Search for the cell housing the specified text and yield its (X, Y) center coordinate. 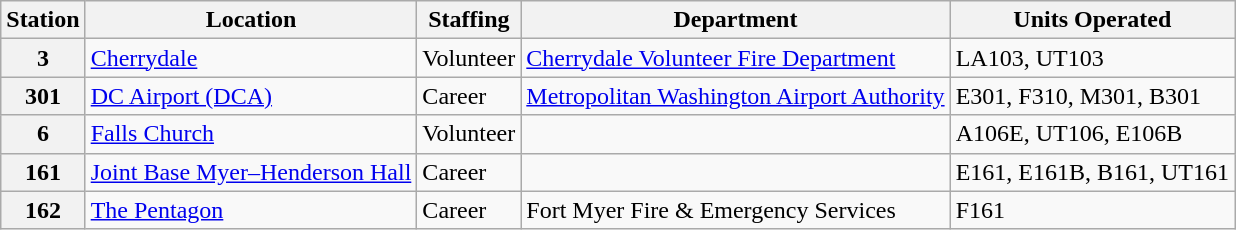
161 (43, 172)
A106E, UT106, E106B (1092, 134)
Staffing (469, 20)
3 (43, 58)
Fort Myer Fire & Emergency Services (736, 210)
162 (43, 210)
F161 (1092, 210)
Units Operated (1092, 20)
E161, E161B, B161, UT161 (1092, 172)
6 (43, 134)
Metropolitan Washington Airport Authority (736, 96)
Station (43, 20)
The Pentagon (251, 210)
Department (736, 20)
E301, F310, M301, B301 (1092, 96)
301 (43, 96)
Joint Base Myer–Henderson Hall (251, 172)
LA103, UT103 (1092, 58)
Falls Church (251, 134)
Cherrydale Volunteer Fire Department (736, 58)
Cherrydale (251, 58)
DC Airport (DCA) (251, 96)
Location (251, 20)
